Find where the given text appears and provide that cell's center as (x, y) coordinate. 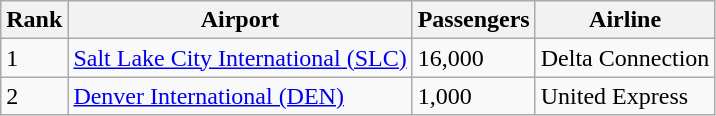
Salt Lake City International (SLC) (240, 58)
Rank (34, 20)
United Express (625, 96)
1,000 (474, 96)
Denver International (DEN) (240, 96)
Passengers (474, 20)
Airport (240, 20)
Airline (625, 20)
Delta Connection (625, 58)
16,000 (474, 58)
2 (34, 96)
1 (34, 58)
